Return the (x, y) coordinate for the center point of the cell that contains the specified text.  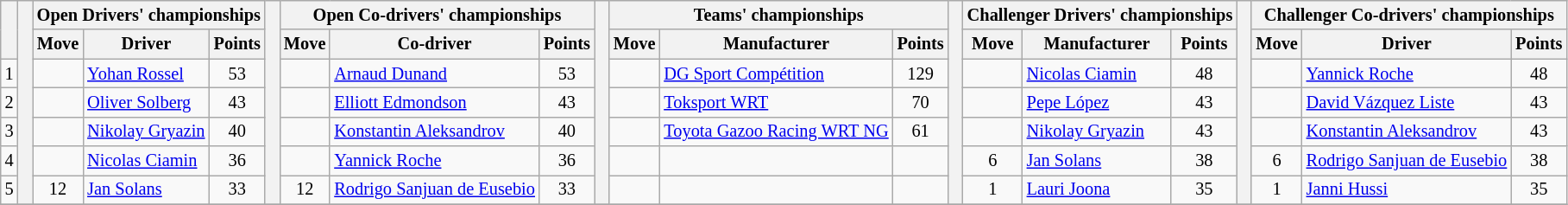
Pepe López (1098, 102)
Challenger Drivers' championships (1099, 15)
Janni Hussi (1407, 189)
Oliver Solberg (146, 102)
5 (9, 189)
Co-driver (434, 44)
70 (921, 102)
Elliott Edmondson (434, 102)
Teams' championships (778, 15)
Yohan Rossel (146, 74)
Toksport WRT (776, 102)
129 (921, 74)
4 (9, 161)
61 (921, 131)
David Vázquez Liste (1407, 102)
2 (9, 102)
Challenger Co-drivers' championships (1408, 15)
Open Co-drivers' championships (437, 15)
Toyota Gazoo Racing WRT NG (776, 131)
Arnaud Dunand (434, 74)
Open Drivers' championships (148, 15)
DG Sport Compétition (776, 74)
Lauri Joona (1098, 189)
3 (9, 131)
